Search for the cell housing the specified text and yield its [X, Y] center coordinate. 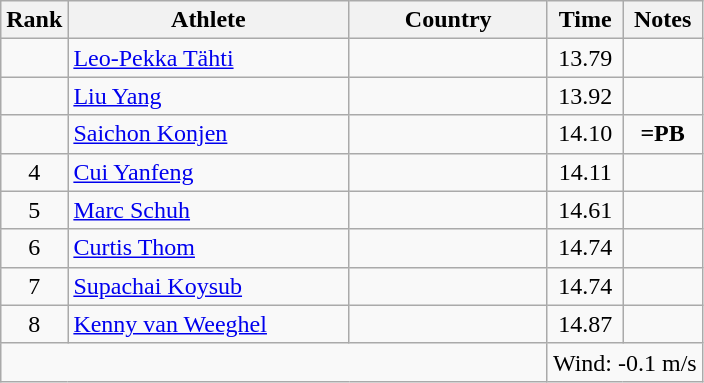
Cui Yanfeng [208, 172]
6 [34, 248]
Time [584, 20]
Liu Yang [208, 96]
Curtis Thom [208, 248]
14.10 [584, 134]
Marc Schuh [208, 210]
Country [448, 20]
14.11 [584, 172]
Saichon Konjen [208, 134]
Rank [34, 20]
4 [34, 172]
14.61 [584, 210]
Supachai Koysub [208, 286]
8 [34, 324]
=PB [662, 134]
Wind: -0.1 m/s [624, 362]
14.87 [584, 324]
Athlete [208, 20]
Kenny van Weeghel [208, 324]
13.92 [584, 96]
7 [34, 286]
5 [34, 210]
Notes [662, 20]
Leo-Pekka Tähti [208, 58]
13.79 [584, 58]
